Scan for the cell matching the given text and deliver its (X, Y) coordinate at center. 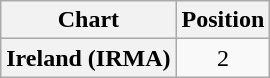
2 (223, 58)
Position (223, 20)
Chart (88, 20)
Ireland (IRMA) (88, 58)
